Capture the cell that displays the provided text and extract its (x, y) central coordinate. 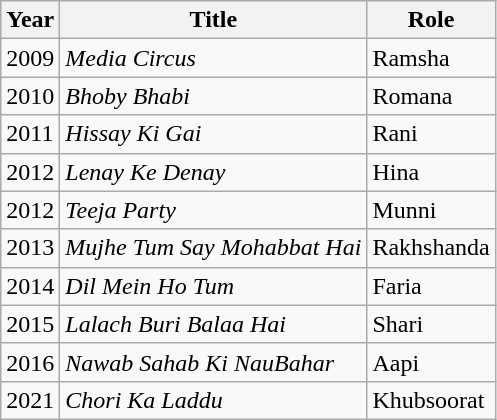
Nawab Sahab Ki NauBahar (214, 362)
Hissay Ki Gai (214, 134)
Title (214, 20)
2009 (30, 58)
2014 (30, 286)
Faria (431, 286)
Year (30, 20)
Ramsha (431, 58)
2011 (30, 134)
2013 (30, 248)
Dil Mein Ho Tum (214, 286)
Romana (431, 96)
Rani (431, 134)
Munni (431, 210)
Aapi (431, 362)
Hina (431, 172)
Shari (431, 324)
Khubsoorat (431, 400)
Media Circus (214, 58)
Teeja Party (214, 210)
Lalach Buri Balaa Hai (214, 324)
Rakhshanda (431, 248)
2021 (30, 400)
2016 (30, 362)
Lenay Ke Denay (214, 172)
Bhoby Bhabi (214, 96)
Chori Ka Laddu (214, 400)
2015 (30, 324)
Mujhe Tum Say Mohabbat Hai (214, 248)
Role (431, 20)
2010 (30, 96)
